Scan for the cell matching the given text and deliver its (X, Y) coordinate at center. 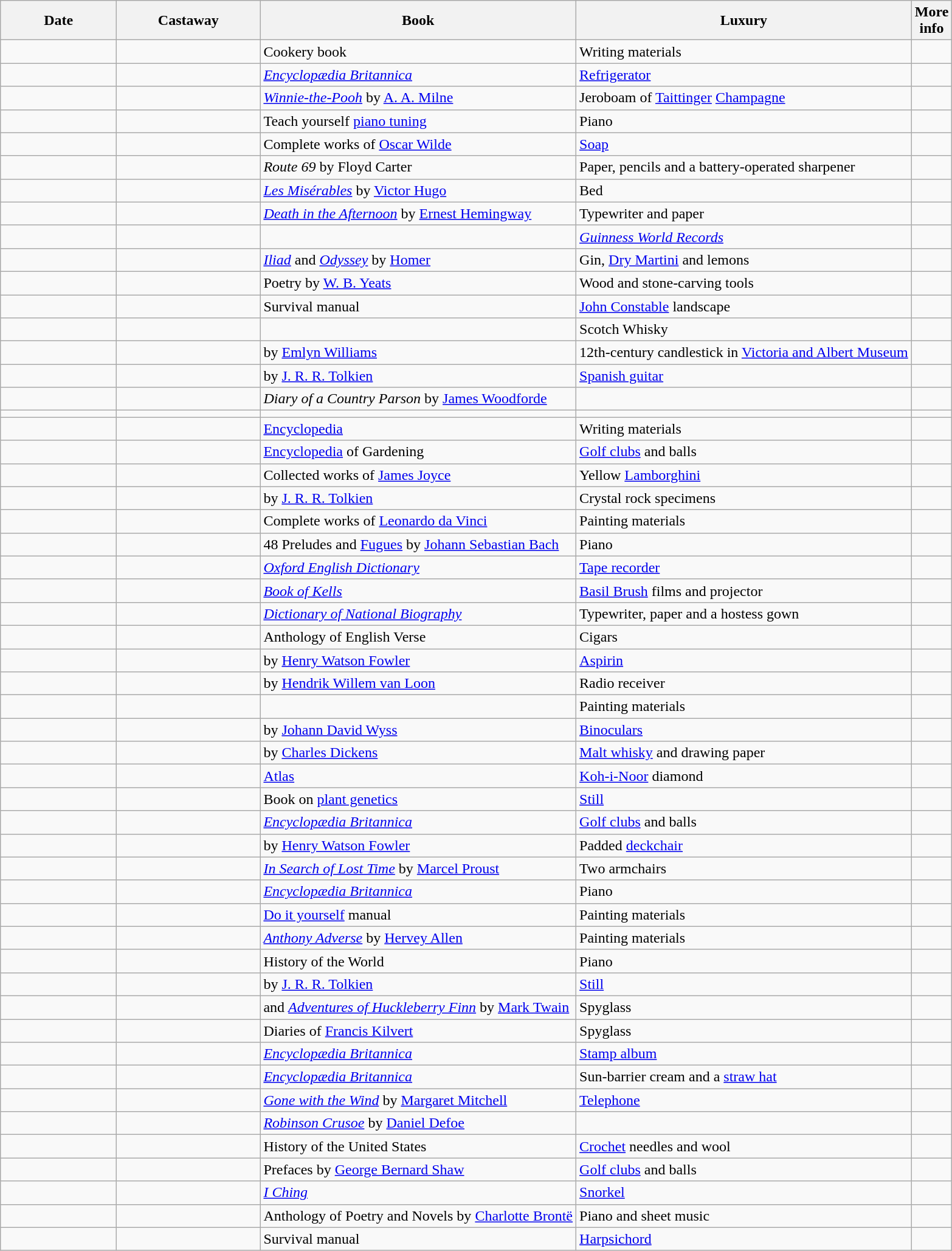
Typewriter and paper (744, 213)
John Constable landscape (744, 306)
Anthony Adverse by Hervey Allen (418, 938)
Tape recorder (744, 567)
Anthology of Poetry and Novels by Charlotte Brontë (418, 1216)
Basil Brush films and projector (744, 591)
Soap (744, 144)
Telephone (744, 1100)
Complete works of Oscar Wilde (418, 144)
Dictionary of National Biography (418, 614)
Aspirin (744, 660)
by Charles Dickens (418, 753)
Snorkel (744, 1193)
Anthology of English Verse (418, 637)
Typewriter, paper and a hostess gown (744, 614)
Do it yourself manual (418, 915)
Crystal rock specimens (744, 498)
Prefaces by George Bernard Shaw (418, 1170)
Poetry by W. B. Yeats (418, 283)
Radio receiver (744, 684)
and Adventures of Huckleberry Finn by Mark Twain (418, 1007)
Piano and sheet music (744, 1216)
Route 69 by Floyd Carter (418, 167)
by Emlyn Williams (418, 353)
History of the World (418, 961)
I Ching (418, 1193)
Bed (744, 190)
Gin, Dry Martini and lemons (744, 260)
Koh-i-Noor diamond (744, 776)
Diaries of Francis Kilvert (418, 1031)
Cigars (744, 637)
Moreinfo (931, 21)
Paper, pencils and a battery-operated sharpener (744, 167)
by Johann David Wyss (418, 730)
Diary of a Country Parson by James Woodforde (418, 399)
Complete works of Leonardo da Vinci (418, 521)
48 Preludes and Fugues by Johann Sebastian Bach (418, 544)
Iliad and Odyssey by Homer (418, 260)
Book on plant genetics (418, 799)
Encyclopedia of Gardening (418, 452)
Date (58, 21)
Wood and stone-carving tools (744, 283)
Two armchairs (744, 868)
by Hendrik Willem van Loon (418, 684)
Book (418, 21)
Spanish guitar (744, 376)
In Search of Lost Time by Marcel Proust (418, 868)
Harpsichord (744, 1239)
History of the United States (418, 1146)
Les Misérables by Victor Hugo (418, 190)
Luxury (744, 21)
Robinson Crusoe by Daniel Defoe (418, 1123)
Stamp album (744, 1054)
Encyclopedia (418, 429)
12th-century candlestick in Victoria and Albert Museum (744, 353)
Gone with the Wind by Margaret Mitchell (418, 1100)
Teach yourself piano tuning (418, 121)
Guinness World Records (744, 237)
Book of Kells (418, 591)
Refrigerator (744, 75)
Scotch Whisky (744, 330)
Atlas (418, 776)
Collected works of James Joyce (418, 475)
Death in the Afternoon by Ernest Hemingway (418, 213)
Jeroboam of Taittinger Champagne (744, 98)
Crochet needles and wool (744, 1146)
Winnie-the-Pooh by A. A. Milne (418, 98)
Yellow Lamborghini (744, 475)
Padded deckchair (744, 845)
Oxford English Dictionary (418, 567)
Cookery book (418, 52)
Malt whisky and drawing paper (744, 753)
Castaway (188, 21)
Sun-barrier cream and a straw hat (744, 1077)
Binoculars (744, 730)
